Locate the cell with the specified text and output its [X, Y] center coordinate. 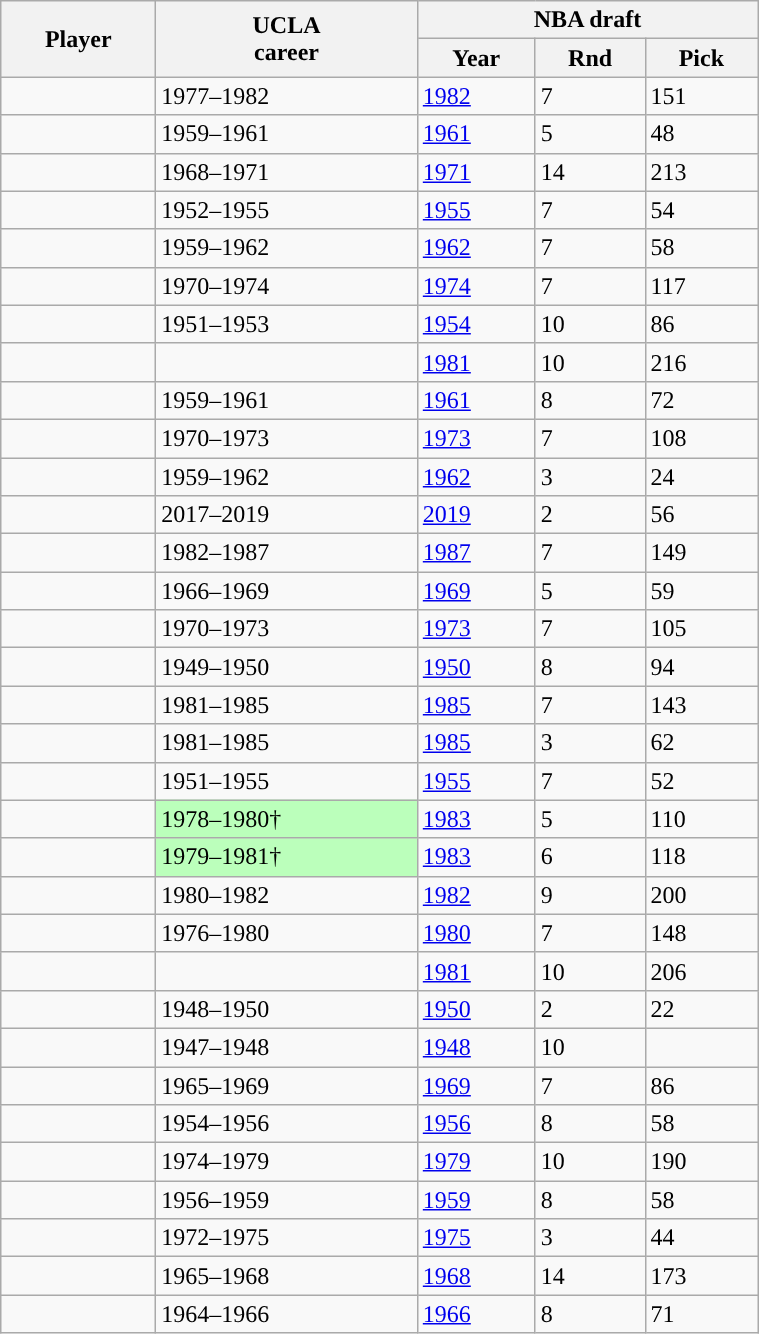
148 [702, 933]
200 [702, 895]
1972–1975 [287, 1238]
1947–1948 [287, 1047]
149 [702, 553]
1982–1987 [287, 553]
1959 [476, 1200]
UCLAcareer [287, 39]
1951–1953 [287, 324]
1976–1980 [287, 933]
213 [702, 172]
2019 [476, 515]
48 [702, 134]
1977–1982 [287, 96]
24 [702, 477]
1979 [476, 1162]
1965–1969 [287, 1085]
143 [702, 705]
1980–1982 [287, 895]
62 [702, 743]
Year [476, 58]
1965–1968 [287, 1276]
1987 [476, 553]
1954 [476, 324]
72 [702, 400]
216 [702, 362]
1970–1974 [287, 286]
108 [702, 438]
1971 [476, 172]
Pick [702, 58]
44 [702, 1238]
Player [78, 39]
1978–1980† [287, 819]
1964–1966 [287, 1314]
151 [702, 96]
1956–1959 [287, 1200]
1974 [476, 286]
54 [702, 210]
1979–1981† [287, 857]
Rnd [590, 58]
110 [702, 819]
1980 [476, 933]
1966–1969 [287, 591]
1975 [476, 1238]
1966 [476, 1314]
1951–1955 [287, 781]
94 [702, 667]
52 [702, 781]
190 [702, 1162]
6 [590, 857]
1954–1956 [287, 1124]
1948 [476, 1047]
206 [702, 971]
117 [702, 286]
22 [702, 1009]
56 [702, 515]
105 [702, 629]
1956 [476, 1124]
1974–1979 [287, 1162]
2017–2019 [287, 515]
1949–1950 [287, 667]
173 [702, 1276]
118 [702, 857]
9 [590, 895]
1968 [476, 1276]
71 [702, 1314]
1948–1950 [287, 1009]
59 [702, 591]
1968–1971 [287, 172]
1952–1955 [287, 210]
NBA draft [587, 20]
